Detect which cell encompasses the target text, then output its [X, Y] center coordinate. 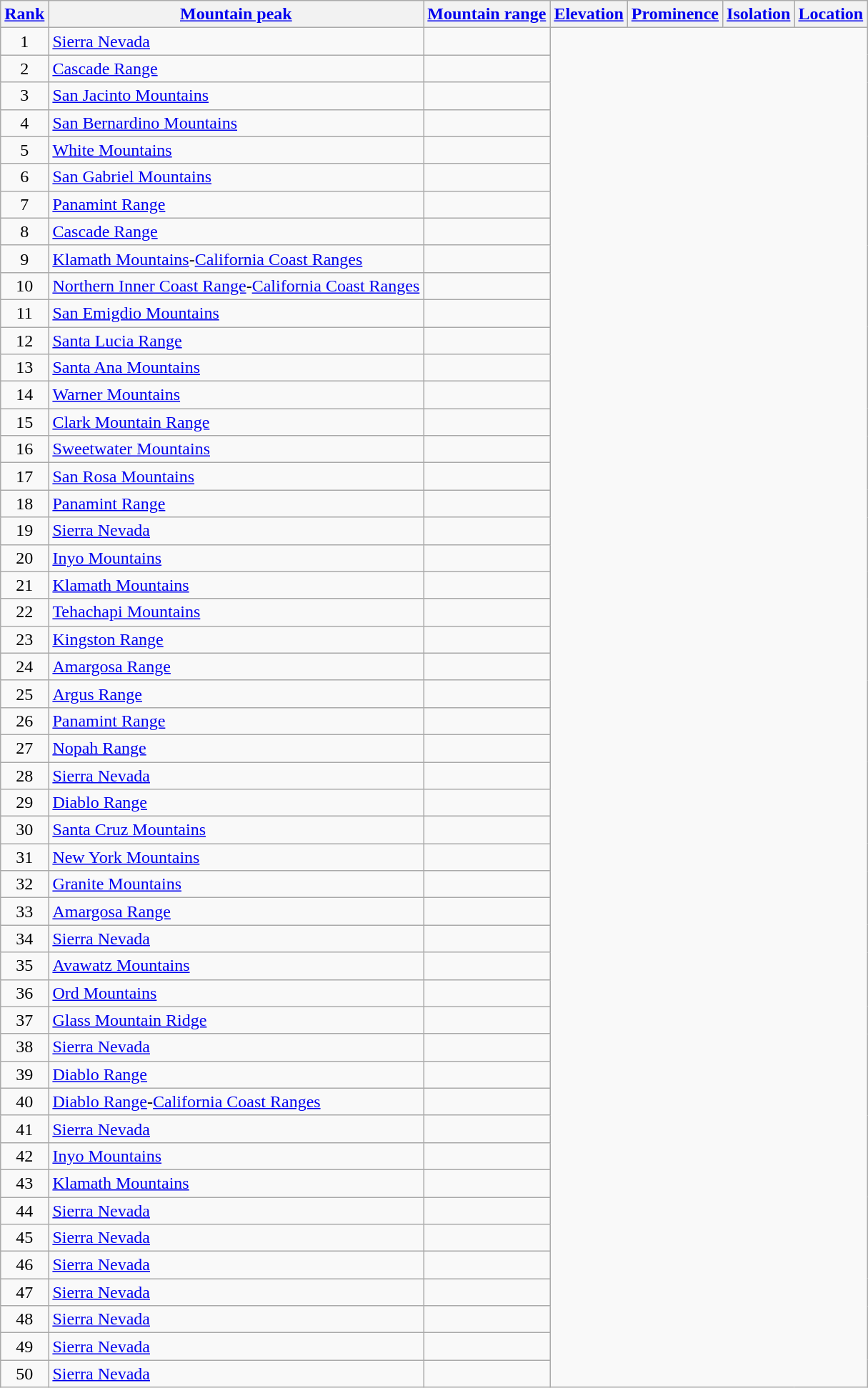
30 [24, 830]
San Emigdio Mountains [236, 313]
13 [24, 368]
Avawatz Mountains [236, 966]
34 [24, 939]
19 [24, 531]
1 [24, 41]
Isolation [759, 14]
37 [24, 1020]
Argus Range [236, 694]
21 [24, 585]
Nopah Range [236, 748]
31 [24, 857]
Ord Mountains [236, 993]
8 [24, 231]
11 [24, 313]
28 [24, 775]
7 [24, 204]
25 [24, 694]
50 [24, 1374]
Warner Mountains [236, 395]
Rank [24, 14]
9 [24, 259]
10 [24, 286]
Northern Inner Coast Range-California Coast Ranges [236, 286]
5 [24, 150]
18 [24, 504]
New York Mountains [236, 857]
42 [24, 1156]
39 [24, 1074]
49 [24, 1347]
Mountain peak [236, 14]
46 [24, 1265]
Sweetwater Mountains [236, 449]
Elevation [589, 14]
Santa Lucia Range [236, 341]
17 [24, 476]
Santa Ana Mountains [236, 368]
20 [24, 558]
45 [24, 1238]
23 [24, 639]
15 [24, 422]
36 [24, 993]
2 [24, 69]
San Rosa Mountains [236, 476]
Clark Mountain Range [236, 422]
16 [24, 449]
43 [24, 1183]
San Gabriel Mountains [236, 177]
44 [24, 1211]
Kingston Range [236, 639]
Santa Cruz Mountains [236, 830]
12 [24, 341]
38 [24, 1047]
Location [831, 14]
Granite Mountains [236, 884]
41 [24, 1129]
Glass Mountain Ridge [236, 1020]
32 [24, 884]
6 [24, 177]
48 [24, 1319]
33 [24, 912]
Mountain range [487, 14]
35 [24, 966]
29 [24, 803]
Diablo Range-California Coast Ranges [236, 1102]
Klamath Mountains-California Coast Ranges [236, 259]
Prominence [674, 14]
27 [24, 748]
14 [24, 395]
3 [24, 96]
San Bernardino Mountains [236, 123]
4 [24, 123]
San Jacinto Mountains [236, 96]
26 [24, 721]
Tehachapi Mountains [236, 612]
White Mountains [236, 150]
22 [24, 612]
47 [24, 1292]
24 [24, 666]
40 [24, 1102]
